Scan for the cell matching the given text and deliver its [x, y] coordinate at center. 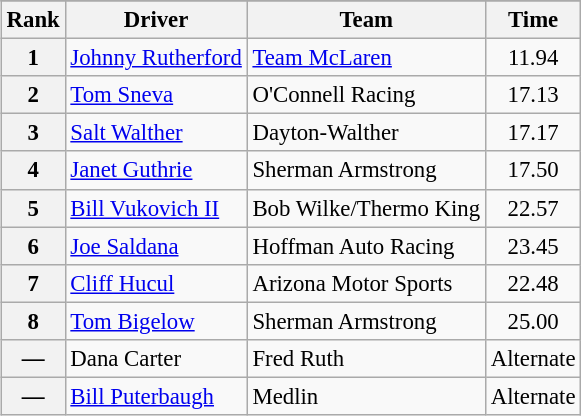
Team [366, 20]
Rank [33, 20]
Janet Guthrie [156, 170]
Salt Walther [156, 133]
Bob Wilke/Thermo King [366, 208]
22.57 [532, 208]
Hoffman Auto Racing [366, 246]
23.45 [532, 246]
1 [33, 58]
Time [532, 20]
17.50 [532, 170]
22.48 [532, 283]
Team McLaren [366, 58]
Tom Bigelow [156, 321]
Tom Sneva [156, 95]
3 [33, 133]
5 [33, 208]
Cliff Hucul [156, 283]
2 [33, 95]
Johnny Rutherford [156, 58]
7 [33, 283]
8 [33, 321]
6 [33, 246]
17.13 [532, 95]
4 [33, 170]
Dana Carter [156, 358]
Dayton-Walther [366, 133]
Bill Vukovich II [156, 208]
Bill Puterbaugh [156, 396]
Joe Saldana [156, 246]
11.94 [532, 58]
O'Connell Racing [366, 95]
17.17 [532, 133]
Driver [156, 20]
25.00 [532, 321]
Medlin [366, 396]
Arizona Motor Sports [366, 283]
Fred Ruth [366, 358]
